Find where the given text appears and provide that cell's center as [X, Y] coordinate. 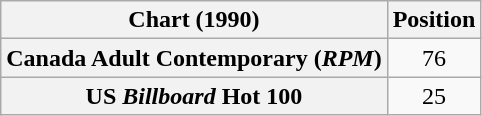
76 [434, 58]
25 [434, 96]
Canada Adult Contemporary (RPM) [194, 58]
Chart (1990) [194, 20]
US Billboard Hot 100 [194, 96]
Position [434, 20]
